Capture the cell that displays the provided text and extract its (x, y) central coordinate. 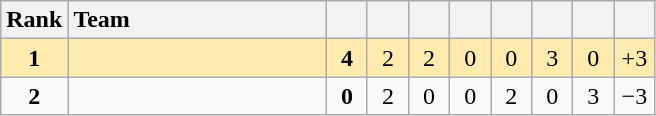
+3 (634, 58)
−3 (634, 96)
4 (346, 58)
Team (198, 20)
Rank (34, 20)
1 (34, 58)
